Provide the (x, y) coordinate of the cell's center where the given text is located.  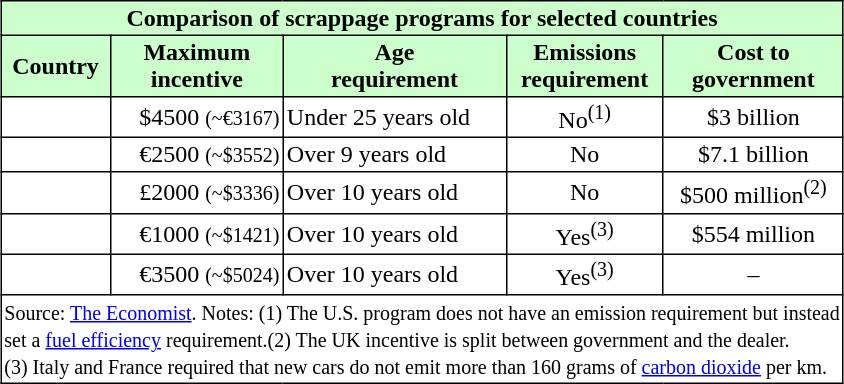
£2000 (~$3336) (197, 192)
€3500 (~$5024) (197, 274)
€1000 (~$1421) (197, 234)
Under 25 years old (394, 118)
Country (56, 66)
$500 million(2) (753, 192)
$554 million (753, 234)
Over 9 years old (394, 155)
$4500 (~€3167) (197, 118)
Agerequirement (394, 66)
Comparison of scrappage programs for selected countries (422, 18)
$7.1 billion (753, 155)
$3 billion (753, 118)
Emissionsrequirement (584, 66)
Cost to government (753, 66)
No(1) (584, 118)
– (753, 274)
€2500 (~$3552) (197, 155)
Maximumincentive (197, 66)
